Output the [X, Y] coordinate of the center of the cell containing the given text.  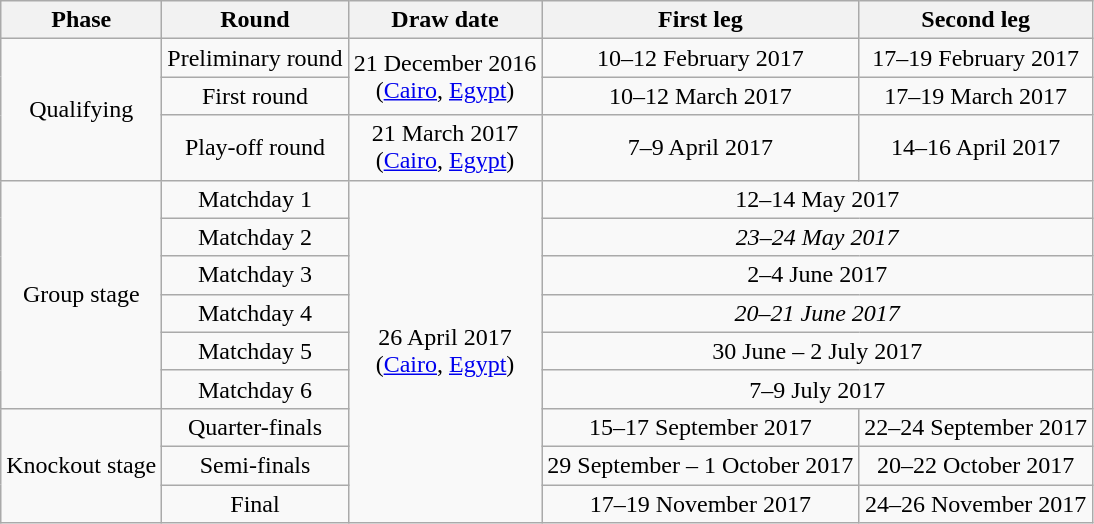
10–12 February 2017 [700, 58]
7–9 July 2017 [818, 389]
Final [255, 503]
15–17 September 2017 [700, 427]
Semi-finals [255, 465]
Matchday 4 [255, 313]
Matchday 3 [255, 275]
2–4 June 2017 [818, 275]
21 March 2017(Cairo, Egypt) [445, 148]
30 June – 2 July 2017 [818, 351]
Preliminary round [255, 58]
26 April 2017(Cairo, Egypt) [445, 352]
Play-off round [255, 148]
Round [255, 20]
First round [255, 96]
Phase [82, 20]
Knockout stage [82, 465]
29 September – 1 October 2017 [700, 465]
Quarter-finals [255, 427]
20–21 June 2017 [818, 313]
Draw date [445, 20]
Matchday 6 [255, 389]
17–19 March 2017 [976, 96]
Matchday 2 [255, 237]
First leg [700, 20]
14–16 April 2017 [976, 148]
24–26 November 2017 [976, 503]
Matchday 1 [255, 199]
Second leg [976, 20]
12–14 May 2017 [818, 199]
Matchday 5 [255, 351]
Qualifying [82, 110]
17–19 February 2017 [976, 58]
20–22 October 2017 [976, 465]
21 December 2016(Cairo, Egypt) [445, 77]
Group stage [82, 294]
7–9 April 2017 [700, 148]
10–12 March 2017 [700, 96]
17–19 November 2017 [700, 503]
22–24 September 2017 [976, 427]
23–24 May 2017 [818, 237]
